Provide the [x, y] coordinate of the cell's center where the given text is located.  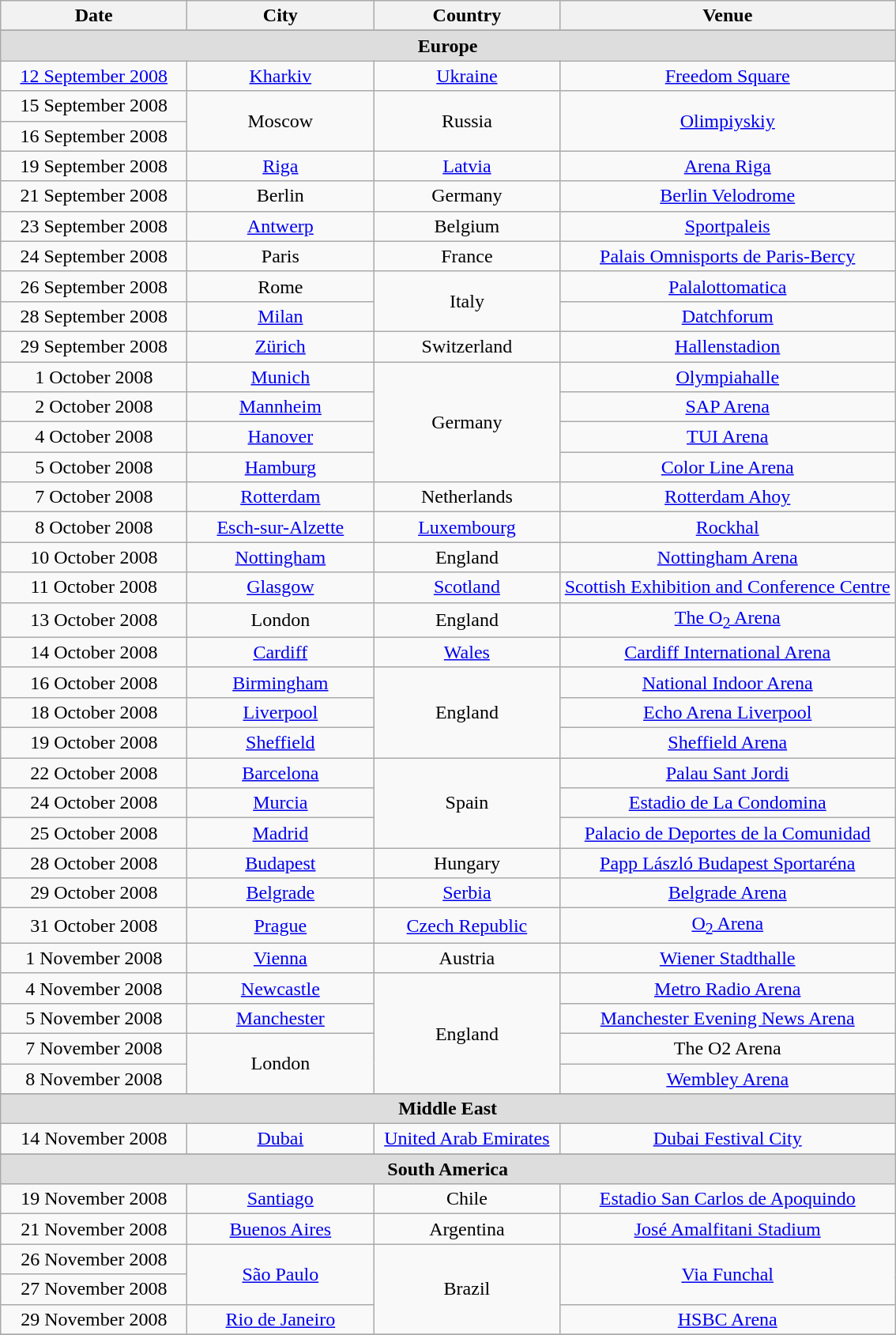
United Arab Emirates [467, 1139]
Madrid [280, 833]
O2 Arena [728, 926]
1 October 2008 [94, 377]
Barcelona [280, 773]
14 October 2008 [94, 652]
Argentina [467, 1229]
Venue [728, 16]
National Indoor Arena [728, 682]
Sheffield [280, 743]
SAP Arena [728, 407]
Estadio de La Condomina [728, 803]
Rotterdam [280, 497]
Russia [467, 121]
26 November 2008 [94, 1259]
Europe [448, 46]
18 October 2008 [94, 712]
21 November 2008 [94, 1229]
Hamburg [280, 467]
29 September 2008 [94, 346]
Zürich [280, 346]
Cardiff International Arena [728, 652]
Liverpool [280, 712]
Latvia [467, 166]
Paris [280, 256]
Estadio San Carlos de Apoquindo [728, 1199]
Birmingham [280, 682]
8 October 2008 [94, 527]
Wembley Arena [728, 1079]
Netherlands [467, 497]
TUI Arena [728, 437]
Metro Radio Arena [728, 988]
Dubai Festival City [728, 1139]
Rio de Janeiro [280, 1319]
Luxembourg [467, 527]
24 October 2008 [94, 803]
Scotland [467, 587]
Kharkiv [280, 76]
7 November 2008 [94, 1048]
24 September 2008 [94, 256]
Belgrade [280, 893]
Palau Sant Jordi [728, 773]
Belgium [467, 226]
15 September 2008 [94, 106]
Esch-sur-Alzette [280, 527]
Manchester Evening News Arena [728, 1018]
Berlin Velodrome [728, 196]
Mannheim [280, 407]
France [467, 256]
Serbia [467, 893]
Antwerp [280, 226]
Ukraine [467, 76]
Spain [467, 803]
Freedom Square [728, 76]
Rotterdam Ahoy [728, 497]
Cardiff [280, 652]
Rome [280, 286]
Country [467, 16]
4 October 2008 [94, 437]
Scottish Exhibition and Conference Centre [728, 587]
21 September 2008 [94, 196]
11 October 2008 [94, 587]
Date [94, 16]
26 September 2008 [94, 286]
Newcastle [280, 988]
Wales [467, 652]
Papp László Budapest Sportaréna [728, 863]
Moscow [280, 121]
16 October 2008 [94, 682]
Palais Omnisports de Paris-Bercy [728, 256]
Wiener Stadthalle [728, 958]
19 September 2008 [94, 166]
Riga [280, 166]
Via Funchal [728, 1274]
Chile [467, 1199]
19 November 2008 [94, 1199]
31 October 2008 [94, 926]
São Paulo [280, 1274]
Belgrade Arena [728, 893]
Czech Republic [467, 926]
25 October 2008 [94, 833]
Vienna [280, 958]
José Amalfitani Stadium [728, 1229]
Santiago [280, 1199]
Color Line Arena [728, 467]
29 November 2008 [94, 1319]
7 October 2008 [94, 497]
Middle East [448, 1109]
South America [448, 1169]
Prague [280, 926]
27 November 2008 [94, 1289]
2 October 2008 [94, 407]
19 October 2008 [94, 743]
8 November 2008 [94, 1079]
12 September 2008 [94, 76]
Hungary [467, 863]
Milan [280, 316]
16 September 2008 [94, 136]
Murcia [280, 803]
10 October 2008 [94, 557]
Palacio de Deportes de la Comunidad [728, 833]
5 October 2008 [94, 467]
Hanover [280, 437]
Nottingham [280, 557]
Sportpaleis [728, 226]
28 October 2008 [94, 863]
Olimpiyskiy [728, 121]
13 October 2008 [94, 620]
Brazil [467, 1289]
Palalottomatica [728, 286]
Buenos Aires [280, 1229]
28 September 2008 [94, 316]
Munich [280, 377]
23 September 2008 [94, 226]
Arena Riga [728, 166]
22 October 2008 [94, 773]
Rockhal [728, 527]
Echo Arena Liverpool [728, 712]
City [280, 16]
Nottingham Arena [728, 557]
Austria [467, 958]
29 October 2008 [94, 893]
Sheffield Arena [728, 743]
1 November 2008 [94, 958]
Glasgow [280, 587]
Italy [467, 301]
Olympiahalle [728, 377]
HSBC Arena [728, 1319]
4 November 2008 [94, 988]
Switzerland [467, 346]
Datchforum [728, 316]
Budapest [280, 863]
Hallenstadion [728, 346]
Dubai [280, 1139]
14 November 2008 [94, 1139]
5 November 2008 [94, 1018]
Manchester [280, 1018]
Berlin [280, 196]
